Return (x, y) of the center of cell containing provided text 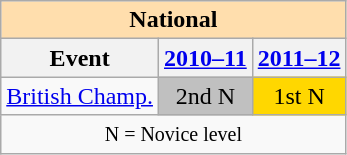
Event (80, 58)
N = Novice level (174, 134)
1st N (299, 96)
2011–12 (299, 58)
2nd N (205, 96)
2010–11 (205, 58)
National (174, 20)
British Champ. (80, 96)
